Capture the cell that displays the provided text and extract its [X, Y] central coordinate. 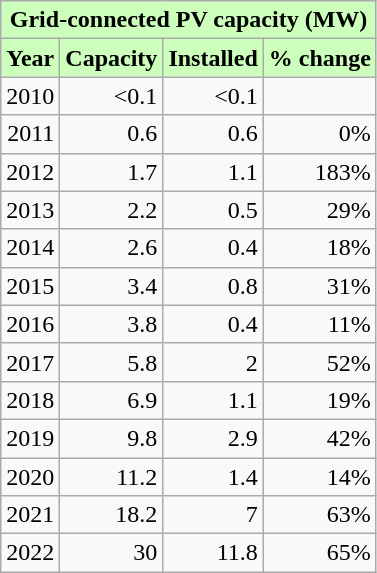
11.8 [213, 553]
183% [320, 172]
2012 [30, 172]
65% [320, 553]
2022 [30, 553]
63% [320, 515]
2010 [30, 96]
2014 [30, 248]
Grid-connected PV capacity (MW) [189, 20]
3.4 [112, 286]
% change [320, 58]
52% [320, 362]
2016 [30, 324]
2021 [30, 515]
6.9 [112, 400]
3.8 [112, 324]
31% [320, 286]
29% [320, 210]
18.2 [112, 515]
1.7 [112, 172]
Year [30, 58]
9.8 [112, 438]
30 [112, 553]
0% [320, 134]
2015 [30, 286]
2 [213, 362]
42% [320, 438]
11.2 [112, 477]
0.8 [213, 286]
Capacity [112, 58]
2013 [30, 210]
2020 [30, 477]
19% [320, 400]
5.8 [112, 362]
2018 [30, 400]
2.2 [112, 210]
Installed [213, 58]
1.4 [213, 477]
2011 [30, 134]
0.5 [213, 210]
11% [320, 324]
2.9 [213, 438]
2019 [30, 438]
7 [213, 515]
18% [320, 248]
2.6 [112, 248]
14% [320, 477]
2017 [30, 362]
